From the cell containing the given text, extract its center point as [x, y] coordinate. 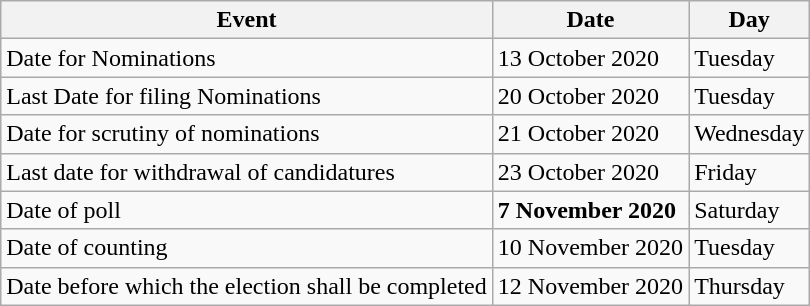
Last date for withdrawal of candidatures [247, 172]
Date before which the election shall be completed [247, 286]
7 November 2020 [590, 210]
Date of poll [247, 210]
Thursday [750, 286]
Date of counting [247, 248]
Last Date for filing Nominations [247, 96]
21 October 2020 [590, 134]
23 October 2020 [590, 172]
10 November 2020 [590, 248]
13 October 2020 [590, 58]
12 November 2020 [590, 286]
Event [247, 20]
Wednesday [750, 134]
Date [590, 20]
Friday [750, 172]
Day [750, 20]
20 October 2020 [590, 96]
Saturday [750, 210]
Date for Nominations [247, 58]
Date for scrutiny of nominations [247, 134]
